Find where the given text appears and provide that cell's center as (x, y) coordinate. 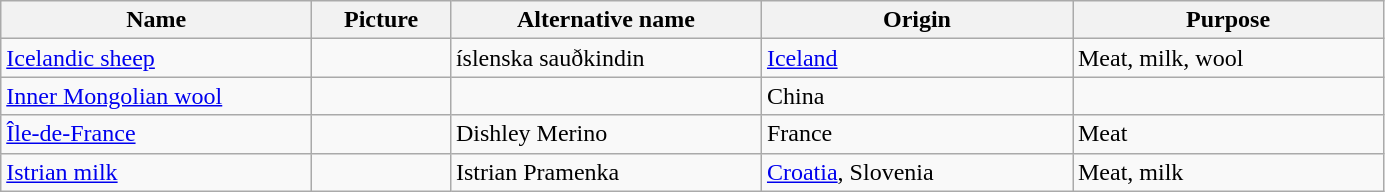
Origin (916, 20)
Croatia, Slovenia (916, 172)
Meat (1228, 134)
Meat, milk, wool (1228, 58)
Purpose (1228, 20)
Île-de-France (156, 134)
Icelandic sheep (156, 58)
China (916, 96)
Istrian Pramenka (606, 172)
Inner Mongolian wool (156, 96)
Picture (382, 20)
Meat, milk (1228, 172)
Dishley Merino (606, 134)
Istrian milk (156, 172)
France (916, 134)
Alternative name (606, 20)
íslenska sauðkindin (606, 58)
Name (156, 20)
Iceland (916, 58)
